Find where the given text appears and provide that cell's center as [x, y] coordinate. 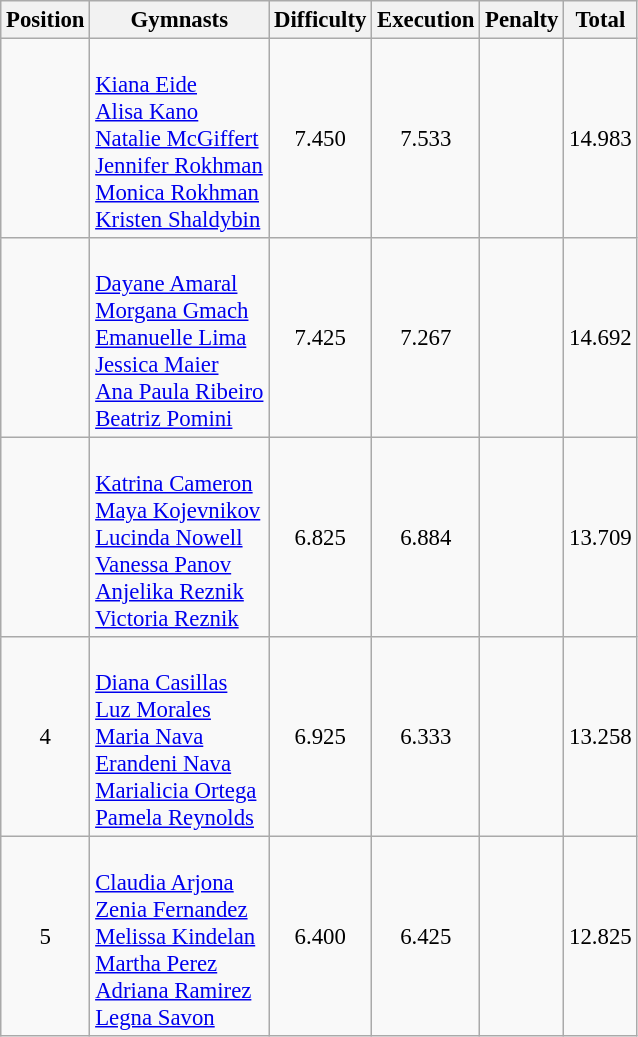
Position [46, 20]
Total [600, 20]
Gymnasts [180, 20]
6.425 [426, 937]
7.425 [320, 338]
4 [46, 737]
Diana Casillas Luz Morales Maria Nava Erandeni Nava Marialicia Ortega Pamela Reynolds [180, 737]
14.983 [600, 139]
14.692 [600, 338]
12.825 [600, 937]
7.267 [426, 338]
Penalty [522, 20]
Difficulty [320, 20]
7.450 [320, 139]
Kiana EideAlisa KanoNatalie McGiffertJennifer RokhmanMonica RokhmanKristen Shaldybin [180, 139]
Dayane AmaralMorgana GmachEmanuelle LimaJessica MaierAna Paula RibeiroBeatriz Pomini [180, 338]
13.258 [600, 737]
Katrina Cameron Maya Kojevnikov Lucinda Nowell Vanessa Panov Anjelika Reznik Victoria Reznik [180, 538]
13.709 [600, 538]
6.400 [320, 937]
6.925 [320, 737]
6.884 [426, 538]
6.333 [426, 737]
6.825 [320, 538]
7.533 [426, 139]
Claudia ArjonaZenia FernandezMelissa KindelanMartha PerezAdriana RamirezLegna Savon [180, 937]
5 [46, 937]
Execution [426, 20]
